Output the (X, Y) coordinate of the center of the cell containing the given text.  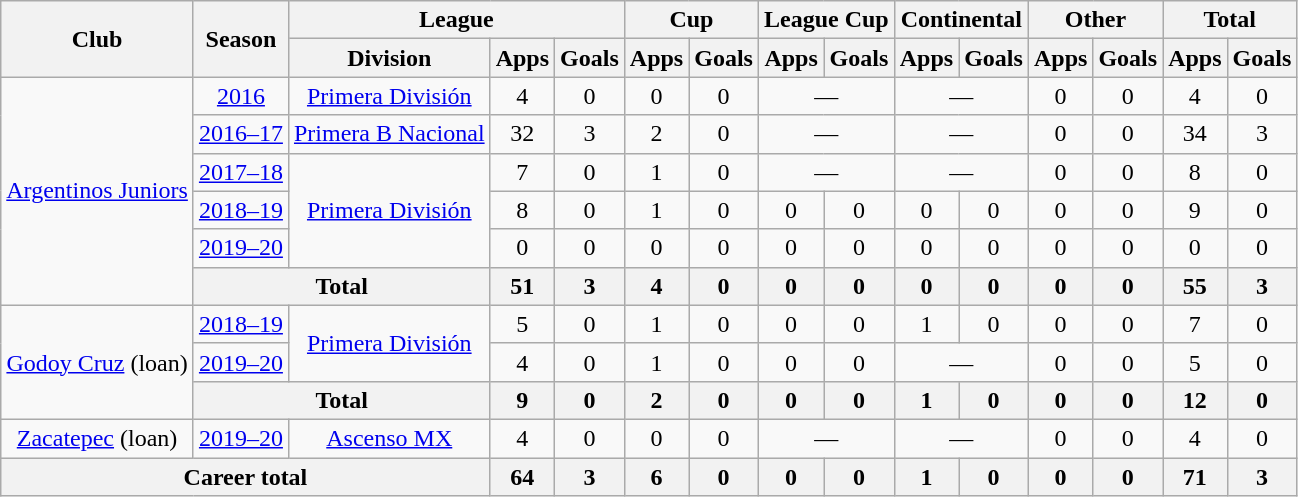
Zacatepec (loan) (98, 438)
51 (522, 286)
Career total (246, 477)
32 (522, 134)
League Cup (826, 20)
2016–17 (240, 134)
Division (389, 58)
League (456, 20)
Ascenso MX (389, 438)
64 (522, 477)
Argentinos Juniors (98, 191)
2016 (240, 96)
Godoy Cruz (loan) (98, 362)
Cup (691, 20)
Other (1095, 20)
Season (240, 39)
Club (98, 39)
2017–18 (240, 172)
55 (1195, 286)
71 (1195, 477)
Primera B Nacional (389, 134)
6 (656, 477)
Continental (961, 20)
34 (1195, 134)
12 (1195, 400)
